Output the (X, Y) coordinate of the center of the cell containing the given text.  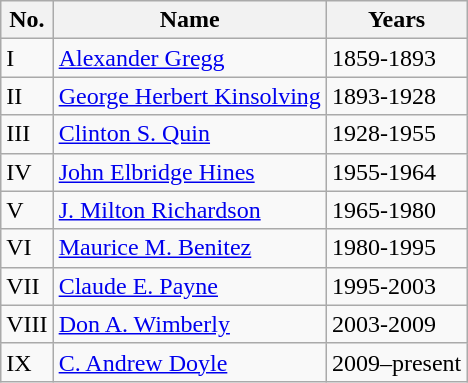
Maurice M. Benitez (190, 248)
II (27, 96)
1980-1995 (396, 248)
Claude E. Payne (190, 286)
IV (27, 172)
Clinton S. Quin (190, 134)
Alexander Gregg (190, 58)
1859-1893 (396, 58)
1955-1964 (396, 172)
Years (396, 20)
J. Milton Richardson (190, 210)
No. (27, 20)
V (27, 210)
1965-1980 (396, 210)
III (27, 134)
VI (27, 248)
C. Andrew Doyle (190, 362)
VII (27, 286)
Don A. Wimberly (190, 324)
I (27, 58)
George Herbert Kinsolving (190, 96)
VIII (27, 324)
John Elbridge Hines (190, 172)
1893-1928 (396, 96)
2003-2009 (396, 324)
Name (190, 20)
1928-1955 (396, 134)
2009–present (396, 362)
IX (27, 362)
1995-2003 (396, 286)
